Extract the (x, y) coordinate from the center of the cell holding the provided text.  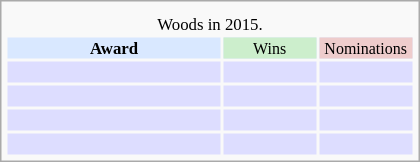
Woods in 2015. (210, 24)
Award (114, 48)
Wins (270, 48)
Nominations (366, 48)
